Detect which cell encompasses the target text, then output its (x, y) center coordinate. 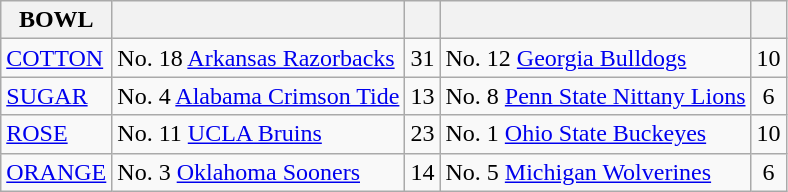
14 (422, 172)
BOWL (56, 20)
23 (422, 134)
No. 1 Ohio State Buckeyes (596, 134)
SUGAR (56, 96)
ROSE (56, 134)
No. 11 UCLA Bruins (258, 134)
No. 8 Penn State Nittany Lions (596, 96)
No. 18 Arkansas Razorbacks (258, 58)
13 (422, 96)
31 (422, 58)
No. 4 Alabama Crimson Tide (258, 96)
No. 3 Oklahoma Sooners (258, 172)
ORANGE (56, 172)
COTTON (56, 58)
No. 12 Georgia Bulldogs (596, 58)
No. 5 Michigan Wolverines (596, 172)
